Scan for the cell matching the given text and deliver its (x, y) coordinate at center. 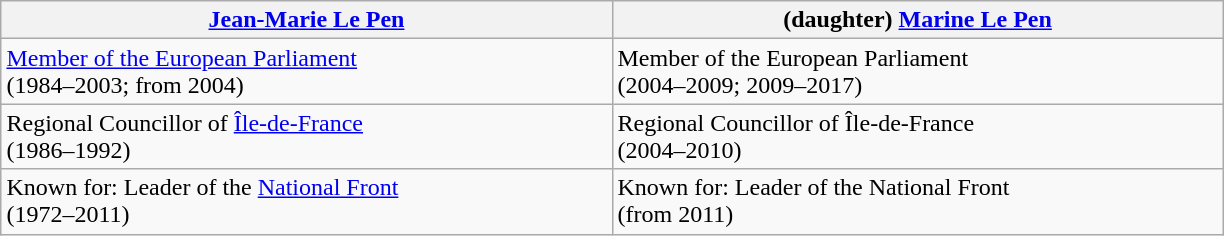
Known for: Leader of the National Front(1972–2011) (306, 202)
Member of the European Parliament(2004–2009; 2009–2017) (918, 72)
Known for: Leader of the National Front(from 2011) (918, 202)
(daughter) Marine Le Pen (918, 20)
Regional Councillor of Île-de-France(1986–1992) (306, 136)
Jean-Marie Le Pen (306, 20)
Member of the European Parliament(1984–2003; from 2004) (306, 72)
Regional Councillor of Île-de-France(2004–2010) (918, 136)
